Determine the (x, y) coordinate at the center of the cell enclosing the given text.  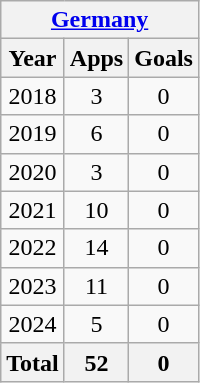
Germany (100, 20)
2020 (33, 172)
10 (96, 210)
Total (33, 362)
2024 (33, 324)
Apps (96, 58)
5 (96, 324)
6 (96, 134)
2023 (33, 286)
2018 (33, 96)
52 (96, 362)
Goals (164, 58)
2021 (33, 210)
Year (33, 58)
2022 (33, 248)
14 (96, 248)
11 (96, 286)
2019 (33, 134)
